Identify which cell holds the provided text, then report its (x, y) central coordinate. 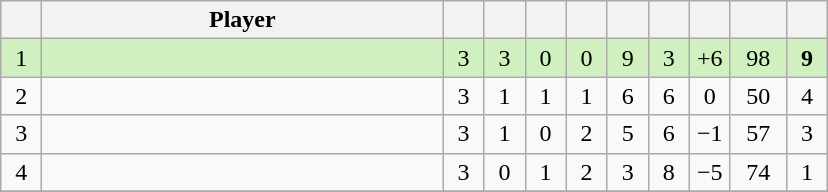
5 (628, 134)
8 (668, 172)
50 (758, 96)
−1 (710, 134)
−5 (710, 172)
57 (758, 134)
+6 (710, 58)
Player (242, 20)
98 (758, 58)
74 (758, 172)
